Search for the cell housing the specified text and yield its [X, Y] center coordinate. 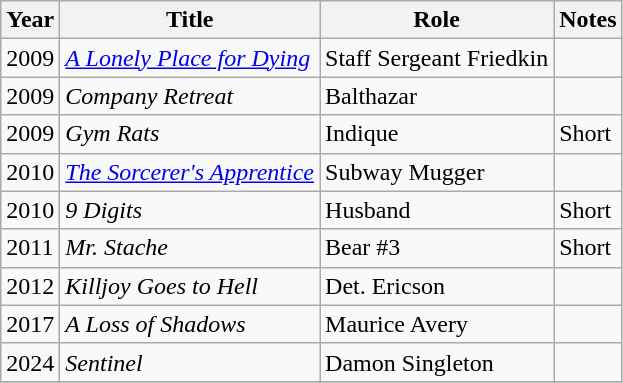
9 Digits [190, 210]
A Loss of Shadows [190, 324]
Subway Mugger [437, 172]
Notes [588, 20]
Det. Ericson [437, 286]
2011 [30, 248]
Maurice Avery [437, 324]
Company Retreat [190, 96]
Indique [437, 134]
Bear #3 [437, 248]
A Lonely Place for Dying [190, 58]
Husband [437, 210]
Sentinel [190, 362]
Damon Singleton [437, 362]
Year [30, 20]
Role [437, 20]
2012 [30, 286]
Mr. Stache [190, 248]
Staff Sergeant Friedkin [437, 58]
Killjoy Goes to Hell [190, 286]
The Sorcerer's Apprentice [190, 172]
Balthazar [437, 96]
2024 [30, 362]
Title [190, 20]
2017 [30, 324]
Gym Rats [190, 134]
